Extract the [X, Y] coordinate from the center of the cell holding the provided text.  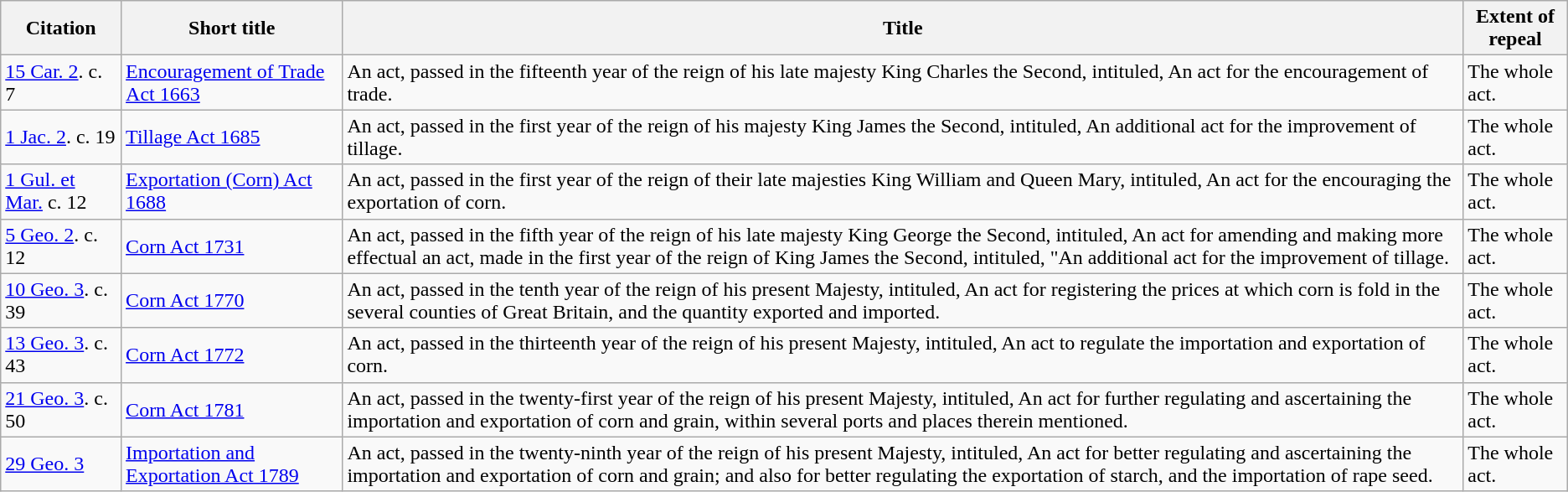
Encouragement of Trade Act 1663 [232, 82]
Title [903, 28]
An act, passed in the fifteenth year of the reign of his late majesty King Charles the Second, intituled, An act for the encouragement of trade. [903, 82]
Extent of repeal [1515, 28]
Citation [61, 28]
29 Geo. 3 [61, 464]
An act, passed in the first year of the reign of his majesty King James the Second, intituled, An additional act for the improvement of tillage. [903, 137]
21 Geo. 3. c. 50 [61, 409]
10 Geo. 3. c. 39 [61, 300]
1 Jac. 2. c. 19 [61, 137]
Tillage Act 1685 [232, 137]
13 Geo. 3. c. 43 [61, 355]
Corn Act 1770 [232, 300]
Importation and Exportation Act 1789 [232, 464]
Exportation (Corn) Act 1688 [232, 191]
5 Geo. 2. c. 12 [61, 246]
Corn Act 1731 [232, 246]
Corn Act 1781 [232, 409]
Corn Act 1772 [232, 355]
15 Car. 2. c. 7 [61, 82]
An act, passed in the thirteenth year of the reign of his present Majesty, intituled, An act to regulate the importation and exportation of corn. [903, 355]
Short title [232, 28]
1 Gul. et Mar. c. 12 [61, 191]
